Return the [x, y] coordinate for the center point of the cell that contains the specified text.  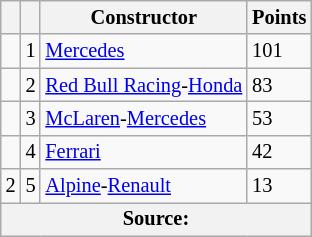
1 [31, 51]
13 [279, 186]
83 [279, 85]
3 [31, 118]
McLaren-Mercedes [144, 118]
Points [279, 17]
Constructor [144, 17]
Source: [156, 219]
Mercedes [144, 51]
Ferrari [144, 152]
Red Bull Racing-Honda [144, 85]
4 [31, 152]
53 [279, 118]
5 [31, 186]
Alpine-Renault [144, 186]
42 [279, 152]
101 [279, 51]
